Identify which cell holds the provided text, then report its (X, Y) central coordinate. 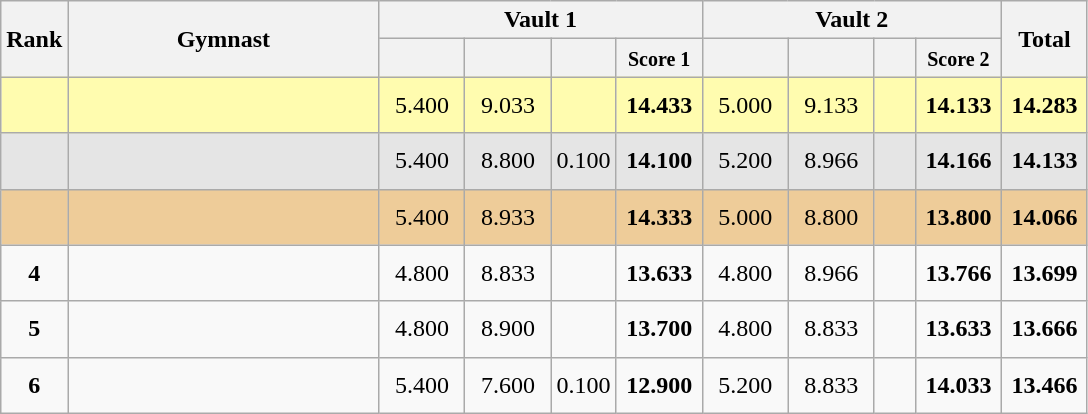
Vault 2 (852, 20)
13.800 (958, 217)
9.033 (508, 105)
14.166 (958, 161)
Vault 1 (540, 20)
9.133 (831, 105)
13.699 (1044, 273)
Score 1 (659, 58)
12.900 (659, 385)
8.933 (508, 217)
13.666 (1044, 329)
13.466 (1044, 385)
5 (34, 329)
14.433 (659, 105)
4 (34, 273)
6 (34, 385)
14.283 (1044, 105)
Total (1044, 39)
7.600 (508, 385)
14.033 (958, 385)
14.066 (1044, 217)
14.100 (659, 161)
14.333 (659, 217)
13.766 (958, 273)
Gymnast (224, 39)
8.900 (508, 329)
13.700 (659, 329)
Rank (34, 39)
Score 2 (958, 58)
